Provide the (X, Y) coordinate of the cell's center where the given text is located.  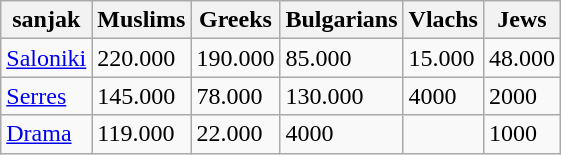
Muslims (142, 20)
85.000 (342, 58)
2000 (522, 96)
220.000 (142, 58)
Serres (46, 96)
22.000 (236, 134)
Greeks (236, 20)
190.000 (236, 58)
15.000 (443, 58)
sanjak (46, 20)
Saloniki (46, 58)
48.000 (522, 58)
130.000 (342, 96)
145.000 (142, 96)
Bulgarians (342, 20)
Vlachs (443, 20)
Jews (522, 20)
1000 (522, 134)
Drama (46, 134)
78.000 (236, 96)
119.000 (142, 134)
